Locate the cell with the specified text and output its [x, y] center coordinate. 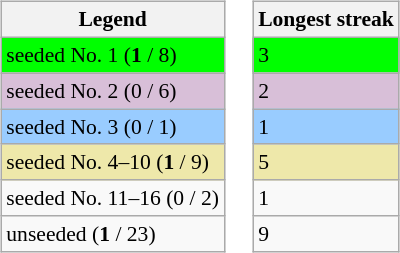
seeded No. 3 (0 / 1) [112, 127]
unseeded (1 / 23) [112, 234]
seeded No. 4–10 (1 / 9) [112, 162]
5 [326, 162]
seeded No. 2 (0 / 6) [112, 91]
3 [326, 55]
2 [326, 91]
Legend [112, 20]
Longest streak [326, 20]
seeded No. 11–16 (0 / 2) [112, 198]
seeded No. 1 (1 / 8) [112, 55]
9 [326, 234]
